Identify which cell holds the provided text, then report its (X, Y) central coordinate. 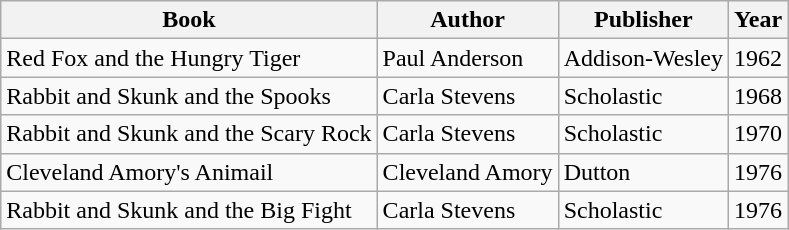
Red Fox and the Hungry Tiger (189, 58)
Paul Anderson (468, 58)
Dutton (643, 172)
Cleveland Amory (468, 172)
Rabbit and Skunk and the Scary Rock (189, 134)
Rabbit and Skunk and the Spooks (189, 96)
1970 (758, 134)
Addison-Wesley (643, 58)
Publisher (643, 20)
Rabbit and Skunk and the Big Fight (189, 210)
Author (468, 20)
1962 (758, 58)
Year (758, 20)
Cleveland Amory's Animail (189, 172)
1968 (758, 96)
Book (189, 20)
